Provide the [x, y] coordinate of the cell's center where the given text is located.  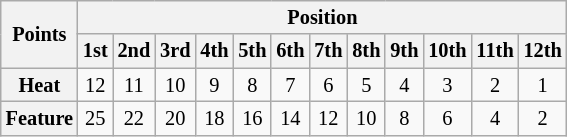
11 [134, 85]
7 [290, 85]
2nd [134, 51]
25 [96, 118]
14 [290, 118]
Heat [40, 85]
18 [214, 118]
10th [447, 51]
Position [322, 17]
12th [543, 51]
5th [252, 51]
8th [366, 51]
4th [214, 51]
22 [134, 118]
11th [494, 51]
7th [328, 51]
Points [40, 34]
1 [543, 85]
3rd [175, 51]
9th [404, 51]
3 [447, 85]
16 [252, 118]
1st [96, 51]
9 [214, 85]
6th [290, 51]
Feature [40, 118]
20 [175, 118]
5 [366, 85]
